Capture the cell that displays the provided text and extract its [X, Y] central coordinate. 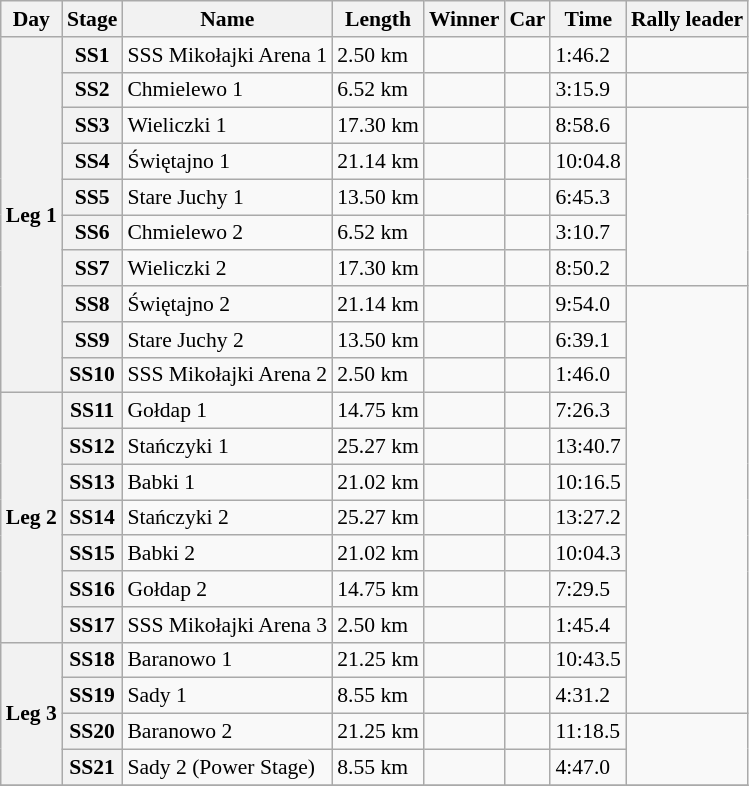
Babki 2 [227, 554]
SSS Mikołajki Arena 3 [227, 625]
Baranowo 2 [227, 732]
Leg 2 [32, 518]
11:18.5 [588, 732]
Gołdap 2 [227, 589]
1:45.4 [588, 625]
4:31.2 [588, 696]
SS20 [92, 732]
SS21 [92, 767]
6:39.1 [588, 340]
SS5 [92, 197]
Name [227, 19]
SS14 [92, 518]
Wieliczki 2 [227, 269]
Stage [92, 19]
SS7 [92, 269]
SS19 [92, 696]
Rally leader [687, 19]
1:46.0 [588, 375]
Chmielewo 1 [227, 90]
8:50.2 [588, 269]
10:04.3 [588, 554]
4:47.0 [588, 767]
Sady 1 [227, 696]
SS8 [92, 304]
Winner [464, 19]
Car [527, 19]
13:40.7 [588, 447]
1:46.2 [588, 55]
Stańczyki 1 [227, 447]
SS13 [92, 482]
Sady 2 (Power Stage) [227, 767]
6:45.3 [588, 197]
Gołdap 1 [227, 411]
Length [378, 19]
13:27.2 [588, 518]
SS3 [92, 126]
Day [32, 19]
SSS Mikołajki Arena 2 [227, 375]
SS6 [92, 233]
Chmielewo 2 [227, 233]
Time [588, 19]
Stańczyki 2 [227, 518]
SS1 [92, 55]
Stare Juchy 1 [227, 197]
8:58.6 [588, 126]
SS2 [92, 90]
7:26.3 [588, 411]
3:10.7 [588, 233]
Baranowo 1 [227, 660]
Świętajno 2 [227, 304]
9:54.0 [588, 304]
SS9 [92, 340]
SS16 [92, 589]
10:43.5 [588, 660]
SSS Mikołajki Arena 1 [227, 55]
SS15 [92, 554]
SS18 [92, 660]
3:15.9 [588, 90]
Leg 3 [32, 713]
SS17 [92, 625]
Wieliczki 1 [227, 126]
SS12 [92, 447]
Świętajno 1 [227, 162]
Leg 1 [32, 215]
10:04.8 [588, 162]
7:29.5 [588, 589]
SS11 [92, 411]
Babki 1 [227, 482]
SS10 [92, 375]
10:16.5 [588, 482]
Stare Juchy 2 [227, 340]
SS4 [92, 162]
